Identify which cell holds the provided text, then report its [X, Y] central coordinate. 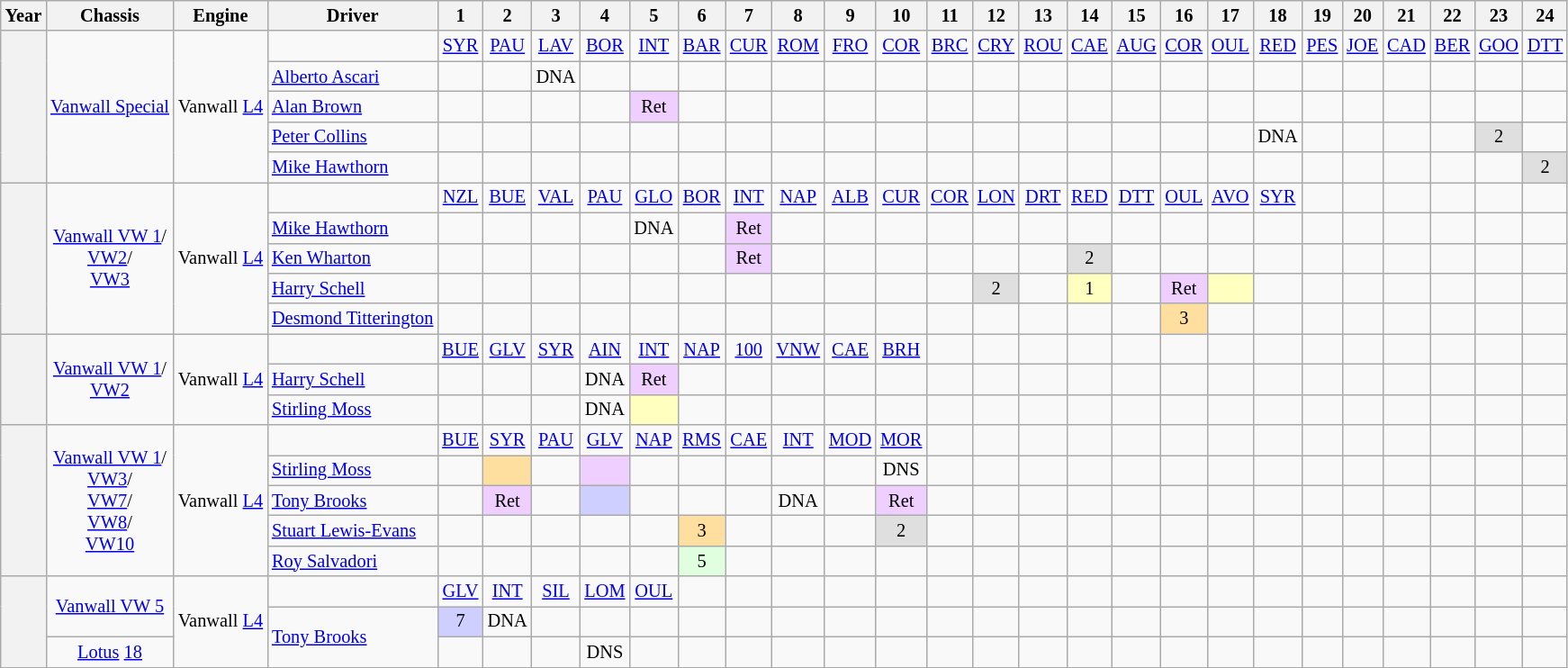
AUG [1137, 46]
RMS [702, 440]
Vanwall VW 1/VW3/VW7/VW8/VW10 [110, 501]
AVO [1230, 197]
SIL [556, 591]
17 [1230, 15]
9 [850, 15]
15 [1137, 15]
VAL [556, 197]
12 [996, 15]
Lotus 18 [110, 652]
18 [1278, 15]
BAR [702, 46]
4 [605, 15]
FRO [850, 46]
11 [950, 15]
Ken Wharton [353, 258]
13 [1042, 15]
16 [1184, 15]
22 [1453, 15]
AIN [605, 349]
GOO [1499, 46]
6 [702, 15]
BRH [901, 349]
JOE [1363, 46]
BER [1453, 46]
Driver [353, 15]
LAV [556, 46]
Engine [221, 15]
Stuart Lewis-Evans [353, 530]
23 [1499, 15]
19 [1321, 15]
100 [749, 349]
Chassis [110, 15]
Alan Brown [353, 106]
20 [1363, 15]
ROU [1042, 46]
LOM [605, 591]
CAD [1406, 46]
Roy Salvadori [353, 561]
Year [23, 15]
10 [901, 15]
14 [1089, 15]
BRC [950, 46]
Desmond Titterington [353, 319]
24 [1545, 15]
Vanwall Special [110, 106]
DRT [1042, 197]
CRY [996, 46]
LON [996, 197]
8 [798, 15]
GLO [653, 197]
PES [1321, 46]
ALB [850, 197]
ROM [798, 46]
NZL [460, 197]
VNW [798, 349]
Peter Collins [353, 137]
21 [1406, 15]
Vanwall VW 5 [110, 607]
MOD [850, 440]
Vanwall VW 1/VW2/VW3 [110, 257]
Vanwall VW 1/VW2 [110, 380]
MOR [901, 440]
Alberto Ascari [353, 77]
